Identify which cell holds the provided text, then report its (x, y) central coordinate. 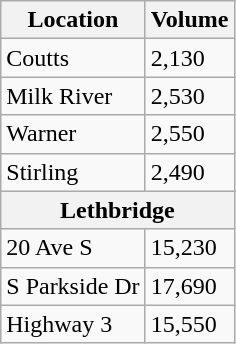
Highway 3 (73, 324)
Warner (73, 134)
20 Ave S (73, 248)
Coutts (73, 58)
Milk River (73, 96)
15,230 (190, 248)
15,550 (190, 324)
17,690 (190, 286)
Lethbridge (118, 210)
2,550 (190, 134)
Location (73, 20)
Stirling (73, 172)
S Parkside Dr (73, 286)
2,130 (190, 58)
2,530 (190, 96)
2,490 (190, 172)
Volume (190, 20)
